Provide the [x, y] coordinate of the cell's center where the given text is located.  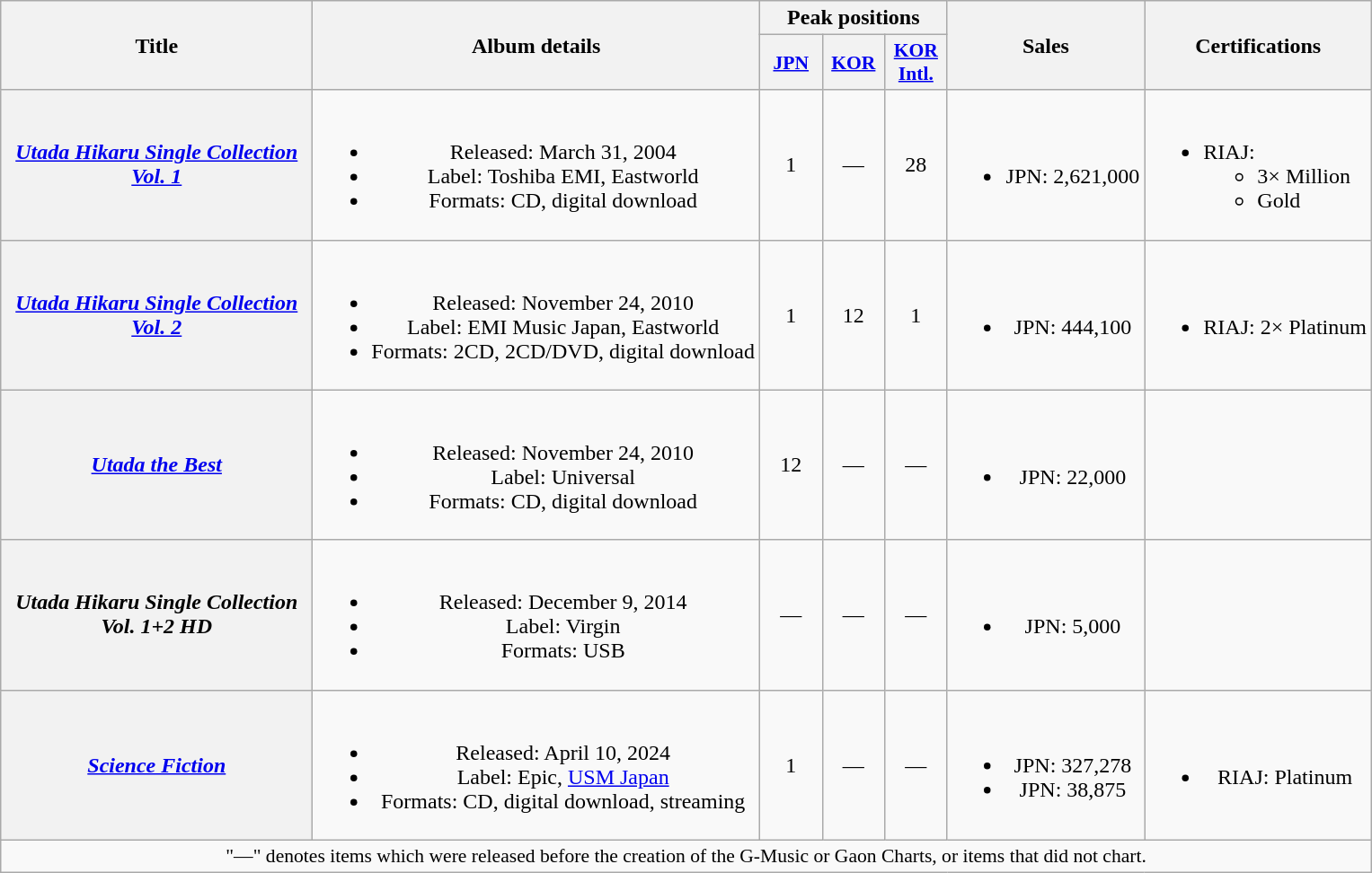
JPN: 22,000 [1046, 465]
Science Fiction [156, 765]
Sales [1046, 45]
Released: November 24, 2010Label: EMI Music Japan, EastworldFormats: 2CD, 2CD/DVD, digital download [536, 314]
RIAJ:3× Million Gold [1258, 165]
JPN: 2,621,000 [1046, 165]
Peak positions [854, 18]
Released: April 10, 2024Label: Epic, USM JapanFormats: CD, digital download, streaming [536, 765]
Title [156, 45]
28 [916, 165]
KOR [854, 63]
JPN: 444,100 [1046, 314]
JPN: 5,000 [1046, 614]
"—" denotes items which were released before the creation of the G-Music or Gaon Charts, or items that did not chart. [686, 856]
Utada Hikaru Single Collection Vol. 1+2 HD [156, 614]
Album details [536, 45]
JPN [792, 63]
Released: December 9, 2014Label: VirginFormats: USB [536, 614]
KOR Intl. [916, 63]
JPN: 327,278JPN: 38,875 [1046, 765]
Certifications [1258, 45]
RIAJ: Platinum [1258, 765]
Utada Hikaru Single Collection Vol. 2 [156, 314]
Released: November 24, 2010Label: UniversalFormats: CD, digital download [536, 465]
Released: March 31, 2004Label: Toshiba EMI, EastworldFormats: CD, digital download [536, 165]
RIAJ: 2× Platinum [1258, 314]
Utada the Best [156, 465]
Utada Hikaru Single Collection Vol. 1 [156, 165]
